Identify which cell holds the provided text, then report its [X, Y] central coordinate. 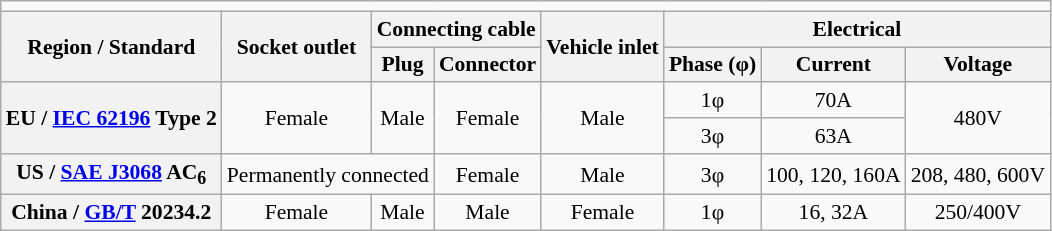
Vehicle inlet [602, 46]
Connector [488, 65]
Electrical [857, 29]
480V [978, 118]
Voltage [978, 65]
70A [833, 101]
16, 32A [833, 213]
63A [833, 136]
Connecting cable [456, 29]
Phase (φ) [712, 65]
250/400V [978, 213]
208, 480, 600V [978, 174]
Socket outlet [296, 46]
100, 120, 160A [833, 174]
EU / IEC 62196 Type 2 [112, 118]
Permanently connected [328, 174]
China / GB/T 20234.2 [112, 213]
Plug [402, 65]
Region / Standard [112, 46]
US / SAE J3068 AC6 [112, 174]
Current [833, 65]
